Return [X, Y] of the center of cell containing provided text 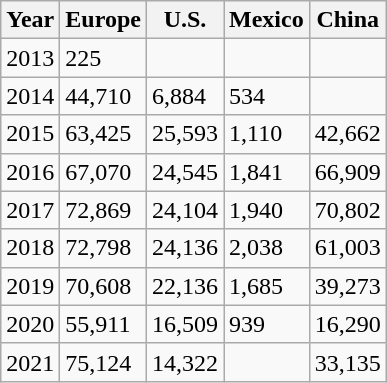
1,110 [267, 134]
Europe [104, 20]
14,322 [184, 362]
72,798 [104, 248]
70,608 [104, 286]
2020 [30, 324]
25,593 [184, 134]
2018 [30, 248]
1,841 [267, 172]
67,070 [104, 172]
33,135 [348, 362]
22,136 [184, 286]
2013 [30, 58]
2,038 [267, 248]
66,909 [348, 172]
225 [104, 58]
24,136 [184, 248]
55,911 [104, 324]
1,685 [267, 286]
24,545 [184, 172]
2014 [30, 96]
Mexico [267, 20]
2019 [30, 286]
24,104 [184, 210]
China [348, 20]
2016 [30, 172]
44,710 [104, 96]
U.S. [184, 20]
2015 [30, 134]
16,509 [184, 324]
63,425 [104, 134]
75,124 [104, 362]
16,290 [348, 324]
6,884 [184, 96]
72,869 [104, 210]
2017 [30, 210]
Year [30, 20]
70,802 [348, 210]
2021 [30, 362]
61,003 [348, 248]
39,273 [348, 286]
534 [267, 96]
42,662 [348, 134]
939 [267, 324]
1,940 [267, 210]
